Return (x, y) of the center of cell containing provided text 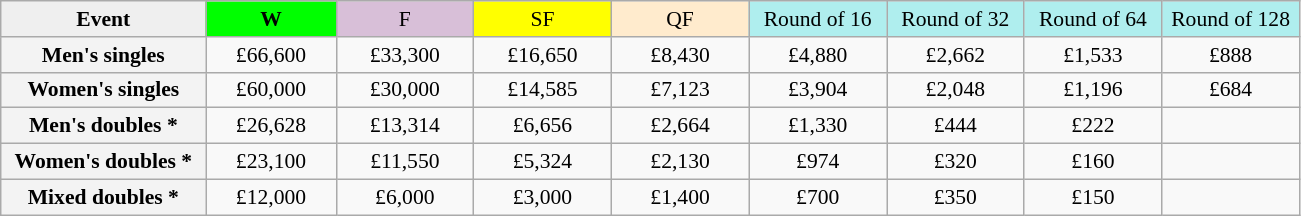
£12,000 (271, 197)
Men's doubles * (104, 126)
Women's doubles * (104, 162)
£33,300 (405, 55)
£3,000 (543, 197)
F (405, 19)
£7,123 (680, 90)
£8,430 (680, 55)
£1,196 (1093, 90)
£2,048 (955, 90)
QF (680, 19)
£1,533 (1093, 55)
£1,330 (818, 126)
£684 (1231, 90)
£23,100 (271, 162)
£60,000 (271, 90)
Men's singles (104, 55)
Round of 128 (1231, 19)
£11,550 (405, 162)
£1,400 (680, 197)
Round of 32 (955, 19)
£14,585 (543, 90)
£2,664 (680, 126)
£222 (1093, 126)
£66,600 (271, 55)
£2,130 (680, 162)
£13,314 (405, 126)
£5,324 (543, 162)
£4,880 (818, 55)
£3,904 (818, 90)
£6,000 (405, 197)
£2,662 (955, 55)
Mixed doubles * (104, 197)
£974 (818, 162)
£320 (955, 162)
£16,650 (543, 55)
£30,000 (405, 90)
£6,656 (543, 126)
£888 (1231, 55)
Round of 64 (1093, 19)
Round of 16 (818, 19)
£350 (955, 197)
£700 (818, 197)
£26,628 (271, 126)
£444 (955, 126)
SF (543, 19)
£150 (1093, 197)
W (271, 19)
Event (104, 19)
£160 (1093, 162)
Women's singles (104, 90)
